Determine the (x, y) coordinate at the center of the cell enclosing the given text.  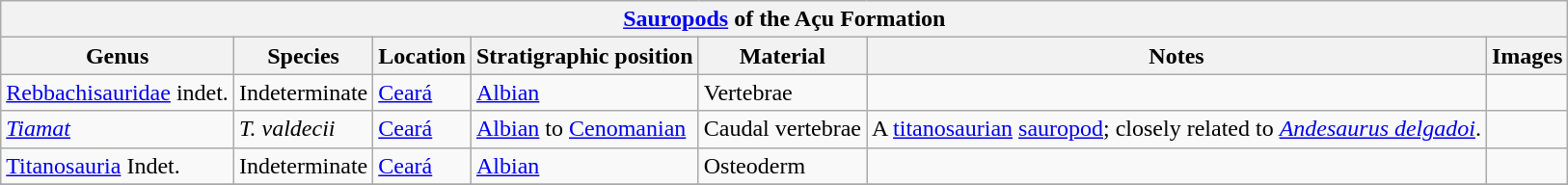
Titanosauria Indet. (118, 166)
Vertebrae (782, 92)
Location (422, 56)
Notes (1176, 56)
A titanosaurian sauropod; closely related to Andesaurus delgadoi. (1176, 129)
Rebbachisauridae indet. (118, 92)
Caudal vertebrae (782, 129)
Tiamat (118, 129)
Images (1527, 56)
Species (303, 56)
Sauropods of the Açu Formation (785, 19)
Albian to Cenomanian (584, 129)
Stratigraphic position (584, 56)
T. valdecii (303, 129)
Material (782, 56)
Genus (118, 56)
Osteoderm (782, 166)
